Detect which cell encompasses the target text, then output its (x, y) center coordinate. 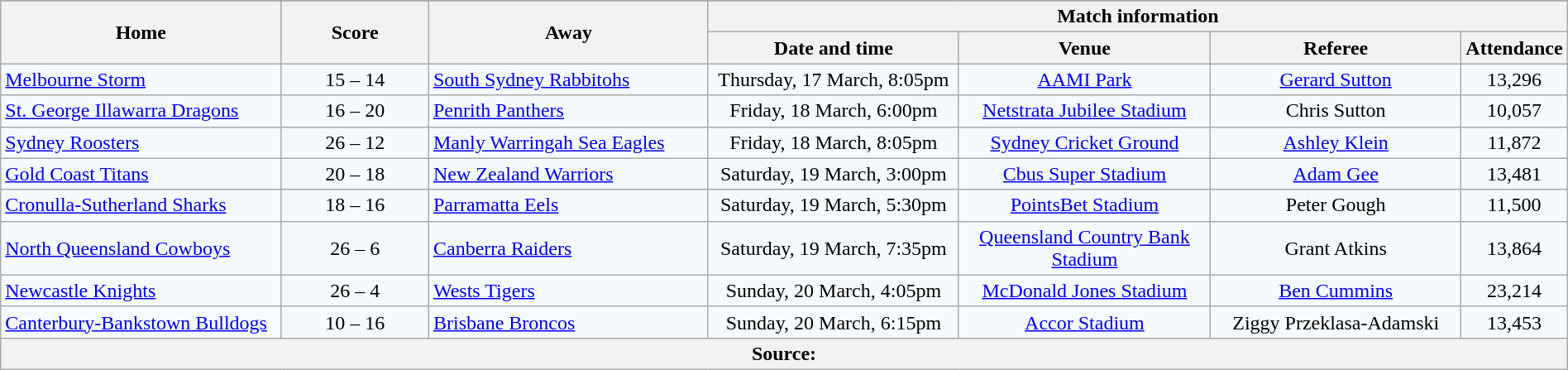
Gold Coast Titans (141, 174)
Netstrata Jubilee Stadium (1084, 111)
St. George Illawarra Dragons (141, 111)
15 – 14 (356, 79)
Newcastle Knights (141, 291)
13,296 (1514, 79)
Home (141, 32)
26 – 6 (356, 248)
Source: (784, 353)
20 – 18 (356, 174)
Saturday, 19 March, 7:35pm (834, 248)
16 – 20 (356, 111)
Cronulla-Sutherland Sharks (141, 205)
Friday, 18 March, 6:00pm (834, 111)
Date and time (834, 48)
PointsBet Stadium (1084, 205)
Penrith Panthers (568, 111)
Brisbane Broncos (568, 322)
11,500 (1514, 205)
Canterbury-Bankstown Bulldogs (141, 322)
Attendance (1514, 48)
Canberra Raiders (568, 248)
18 – 16 (356, 205)
10,057 (1514, 111)
Accor Stadium (1084, 322)
11,872 (1514, 142)
13,864 (1514, 248)
Cbus Super Stadium (1084, 174)
Away (568, 32)
Venue (1084, 48)
Wests Tigers (568, 291)
Friday, 18 March, 8:05pm (834, 142)
South Sydney Rabbitohs (568, 79)
AAMI Park (1084, 79)
13,453 (1514, 322)
Ben Cummins (1336, 291)
Gerard Sutton (1336, 79)
Match information (1138, 17)
Score (356, 32)
Referee (1336, 48)
Sydney Roosters (141, 142)
23,214 (1514, 291)
Sunday, 20 March, 6:15pm (834, 322)
Chris Sutton (1336, 111)
10 – 16 (356, 322)
Manly Warringah Sea Eagles (568, 142)
Thursday, 17 March, 8:05pm (834, 79)
Sunday, 20 March, 4:05pm (834, 291)
26 – 4 (356, 291)
Peter Gough (1336, 205)
North Queensland Cowboys (141, 248)
New Zealand Warriors (568, 174)
Parramatta Eels (568, 205)
Adam Gee (1336, 174)
13,481 (1514, 174)
Ziggy Przeklasa-Adamski (1336, 322)
Ashley Klein (1336, 142)
Saturday, 19 March, 3:00pm (834, 174)
Saturday, 19 March, 5:30pm (834, 205)
McDonald Jones Stadium (1084, 291)
Melbourne Storm (141, 79)
Sydney Cricket Ground (1084, 142)
Queensland Country Bank Stadium (1084, 248)
Grant Atkins (1336, 248)
26 – 12 (356, 142)
